Return [x, y] of the center of cell containing provided text 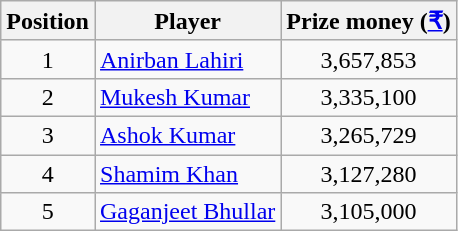
Anirban Lahiri [187, 59]
Prize money (₹) [368, 21]
1 [48, 59]
3,105,000 [368, 212]
3,127,280 [368, 173]
2 [48, 97]
Shamim Khan [187, 173]
Player [187, 21]
3,657,853 [368, 59]
Ashok Kumar [187, 135]
Gaganjeet Bhullar [187, 212]
Position [48, 21]
5 [48, 212]
4 [48, 173]
3,335,100 [368, 97]
3 [48, 135]
3,265,729 [368, 135]
Mukesh Kumar [187, 97]
